Detect which cell encompasses the target text, then output its [x, y] center coordinate. 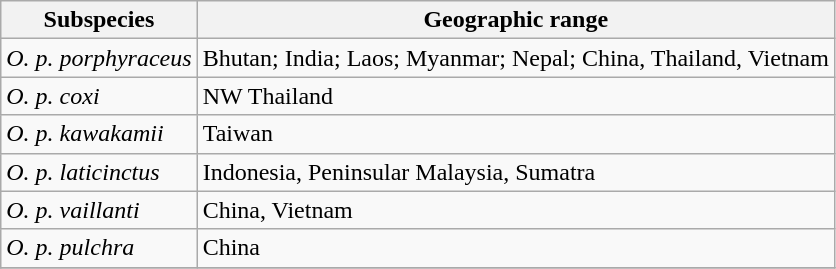
O. p. laticinctus [99, 172]
China [516, 248]
Geographic range [516, 20]
O. p. porphyraceus [99, 58]
O. p. vaillanti [99, 210]
Indonesia, Peninsular Malaysia, Sumatra [516, 172]
Subspecies [99, 20]
China, Vietnam [516, 210]
O. p. kawakamii [99, 134]
O. p. coxi [99, 96]
O. p. pulchra [99, 248]
Bhutan; India; Laos; Myanmar; Nepal; China, Thailand, Vietnam [516, 58]
Taiwan [516, 134]
NW Thailand [516, 96]
